Provide the [x, y] coordinate of the cell's center where the given text is located.  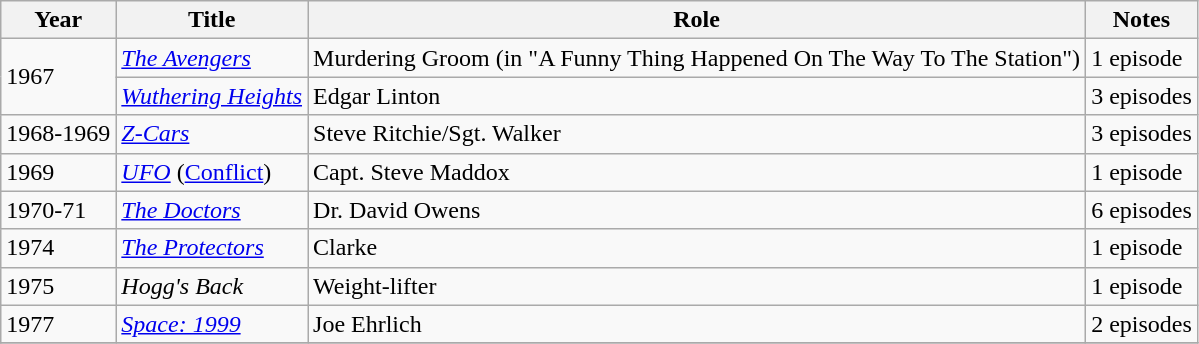
2 episodes [1142, 324]
Steve Ritchie/Sgt. Walker [697, 134]
1977 [58, 324]
1974 [58, 248]
Edgar Linton [697, 96]
Space: 1999 [212, 324]
The Protectors [212, 248]
UFO (Conflict) [212, 172]
6 episodes [1142, 210]
Year [58, 20]
Wuthering Heights [212, 96]
1969 [58, 172]
1968-1969 [58, 134]
1970-71 [58, 210]
1967 [58, 77]
Murdering Groom (in "A Funny Thing Happened On The Way To The Station") [697, 58]
Dr. David Owens [697, 210]
Clarke [697, 248]
1975 [58, 286]
The Doctors [212, 210]
Notes [1142, 20]
Joe Ehrlich [697, 324]
Hogg's Back [212, 286]
Role [697, 20]
The Avengers [212, 58]
Weight-lifter [697, 286]
Z-Cars [212, 134]
Capt. Steve Maddox [697, 172]
Title [212, 20]
